Detect which cell encompasses the target text, then output its [x, y] center coordinate. 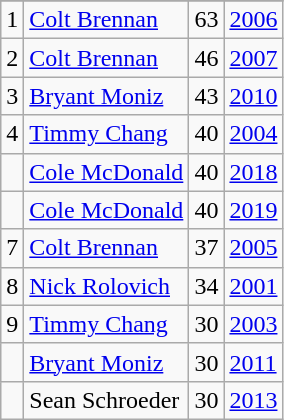
2019 [254, 210]
Nick Rolovich [106, 286]
3 [12, 96]
63 [206, 20]
46 [206, 58]
34 [206, 286]
2006 [254, 20]
2001 [254, 286]
4 [12, 134]
2004 [254, 134]
9 [12, 324]
7 [12, 248]
1 [12, 20]
2007 [254, 58]
43 [206, 96]
37 [206, 248]
Sean Schroeder [106, 400]
2010 [254, 96]
2 [12, 58]
2013 [254, 400]
8 [12, 286]
2011 [254, 362]
2003 [254, 324]
2018 [254, 172]
2005 [254, 248]
